Scan for the cell matching the given text and deliver its [X, Y] coordinate at center. 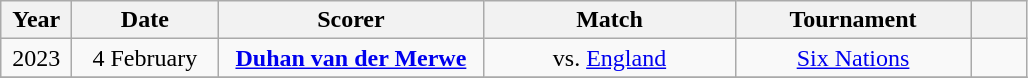
Duhan van der Merwe [351, 58]
Tournament [853, 20]
Scorer [351, 20]
vs. England [610, 58]
Date [145, 20]
2023 [36, 58]
4 February [145, 58]
Year [36, 20]
Match [610, 20]
Six Nations [853, 58]
